Provide the [X, Y] coordinate of the cell's center where the given text is located.  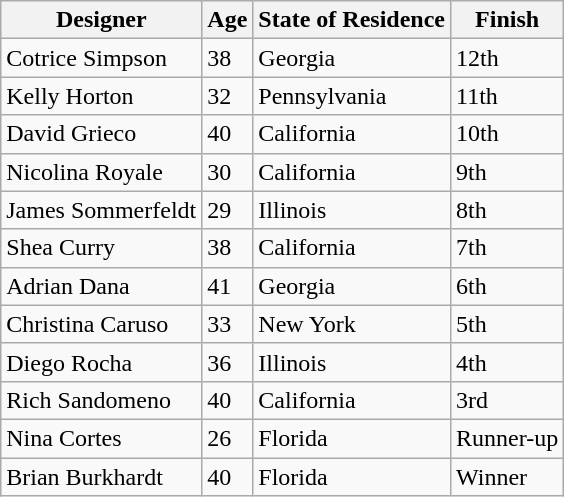
32 [228, 96]
New York [352, 324]
3rd [508, 400]
Age [228, 20]
Cotrice Simpson [102, 58]
4th [508, 362]
11th [508, 96]
Adrian Dana [102, 286]
30 [228, 172]
9th [508, 172]
12th [508, 58]
Kelly Horton [102, 96]
8th [508, 210]
Rich Sandomeno [102, 400]
26 [228, 438]
State of Residence [352, 20]
41 [228, 286]
David Grieco [102, 134]
Shea Curry [102, 248]
Winner [508, 477]
James Sommerfeldt [102, 210]
Pennsylvania [352, 96]
5th [508, 324]
7th [508, 248]
Christina Caruso [102, 324]
29 [228, 210]
Diego Rocha [102, 362]
Nina Cortes [102, 438]
Finish [508, 20]
Brian Burkhardt [102, 477]
Runner-up [508, 438]
Nicolina Royale [102, 172]
36 [228, 362]
33 [228, 324]
6th [508, 286]
Designer [102, 20]
10th [508, 134]
